For the text-containing cell, return its midpoint in (X, Y) coordinate format. 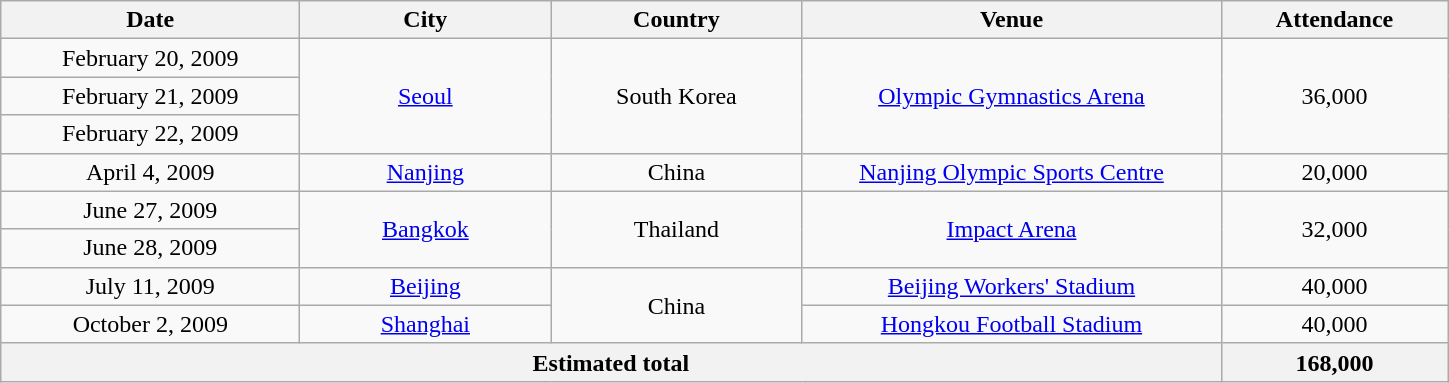
City (426, 20)
July 11, 2009 (150, 286)
Country (676, 20)
36,000 (1334, 96)
Nanjing (426, 172)
Attendance (1334, 20)
Nanjing Olympic Sports Centre (1012, 172)
20,000 (1334, 172)
Shanghai (426, 324)
April 4, 2009 (150, 172)
Date (150, 20)
Impact Arena (1012, 229)
Beijing (426, 286)
June 28, 2009 (150, 248)
February 22, 2009 (150, 134)
South Korea (676, 96)
168,000 (1334, 362)
Thailand (676, 229)
Hongkou Football Stadium (1012, 324)
October 2, 2009 (150, 324)
32,000 (1334, 229)
Bangkok (426, 229)
Estimated total (611, 362)
Venue (1012, 20)
February 20, 2009 (150, 58)
June 27, 2009 (150, 210)
Beijing Workers' Stadium (1012, 286)
Olympic Gymnastics Arena (1012, 96)
Seoul (426, 96)
February 21, 2009 (150, 96)
